Return [x, y] of the center of cell containing provided text 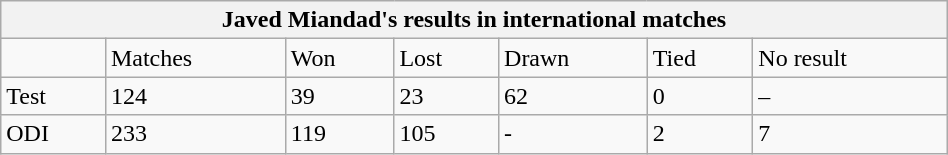
0 [700, 96]
ODI [54, 134]
7 [850, 134]
No result [850, 58]
105 [446, 134]
2 [700, 134]
Lost [446, 58]
Drawn [574, 58]
233 [195, 134]
39 [340, 96]
- [574, 134]
Test [54, 96]
124 [195, 96]
– [850, 96]
62 [574, 96]
Tied [700, 58]
119 [340, 134]
Matches [195, 58]
23 [446, 96]
Javed Miandad's results in international matches [474, 20]
Won [340, 58]
